Determine the (X, Y) coordinate at the center of the cell enclosing the given text.  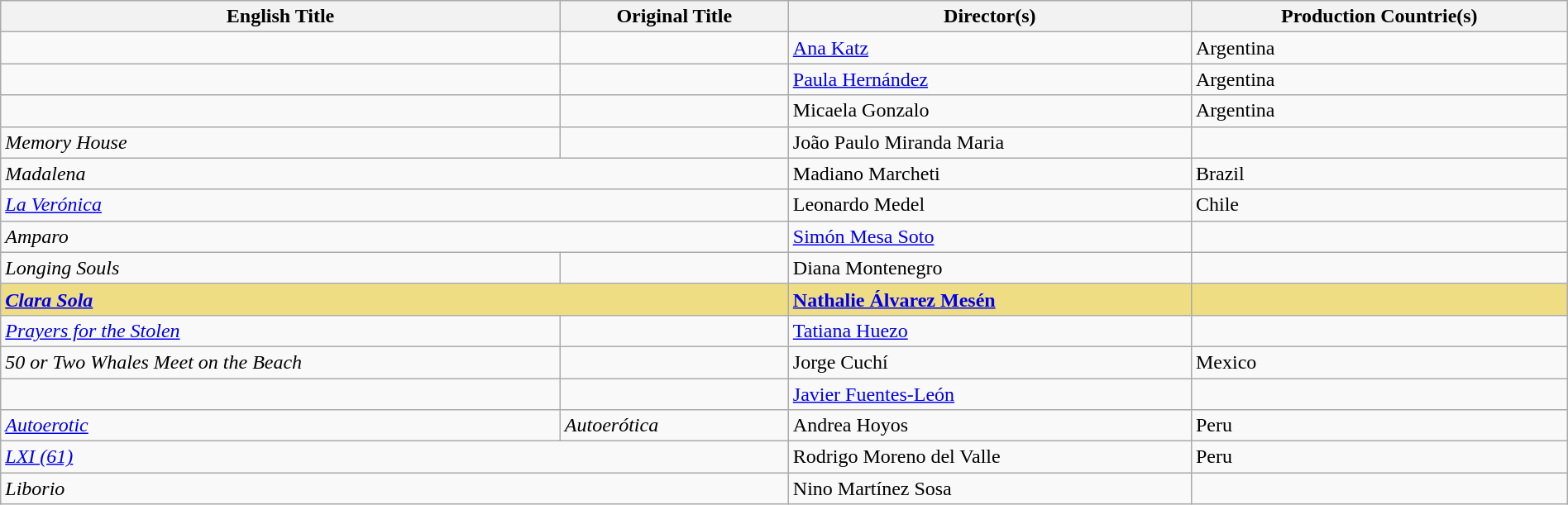
Longing Souls (281, 268)
English Title (281, 17)
Micaela Gonzalo (989, 111)
Tatiana Huezo (989, 331)
Amparo (395, 236)
Chile (1379, 205)
Prayers for the Stolen (281, 331)
Rodrigo Moreno del Valle (989, 457)
Leonardo Medel (989, 205)
Madiano Marcheti (989, 174)
João Paulo Miranda Maria (989, 142)
Production Countrie(s) (1379, 17)
LXI (61) (395, 457)
Simón Mesa Soto (989, 236)
Jorge Cuchí (989, 362)
Nathalie Álvarez Mesén (989, 299)
Mexico (1379, 362)
Javier Fuentes-León (989, 394)
Brazil (1379, 174)
Andrea Hoyos (989, 426)
Madalena (395, 174)
Diana Montenegro (989, 268)
Memory House (281, 142)
Nino Martínez Sosa (989, 488)
Autoerotic (281, 426)
La Verónica (395, 205)
Autoerótica (674, 426)
50 or Two Whales Meet on the Beach (281, 362)
Liborio (395, 488)
Ana Katz (989, 48)
Original Title (674, 17)
Paula Hernández (989, 79)
Director(s) (989, 17)
Clara Sola (395, 299)
